Capture the cell that displays the provided text and extract its (x, y) central coordinate. 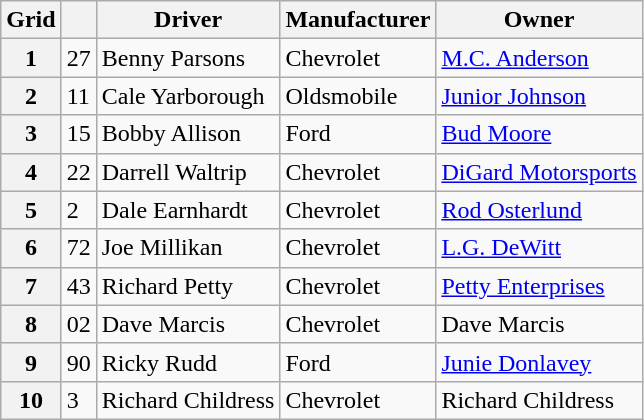
Grid (31, 20)
1 (31, 58)
6 (31, 248)
9 (31, 362)
Manufacturer (358, 20)
Rod Osterlund (539, 210)
4 (31, 172)
10 (31, 400)
Ricky Rudd (188, 362)
43 (78, 286)
DiGard Motorsports (539, 172)
Junior Johnson (539, 96)
Owner (539, 20)
72 (78, 248)
90 (78, 362)
Junie Donlavey (539, 362)
Petty Enterprises (539, 286)
Driver (188, 20)
Darrell Waltrip (188, 172)
Benny Parsons (188, 58)
Dale Earnhardt (188, 210)
Richard Petty (188, 286)
L.G. DeWitt (539, 248)
27 (78, 58)
Joe Millikan (188, 248)
Cale Yarborough (188, 96)
22 (78, 172)
M.C. Anderson (539, 58)
Bud Moore (539, 134)
11 (78, 96)
02 (78, 324)
Bobby Allison (188, 134)
Oldsmobile (358, 96)
7 (31, 286)
5 (31, 210)
8 (31, 324)
15 (78, 134)
